Search for the cell housing the specified text and yield its [X, Y] center coordinate. 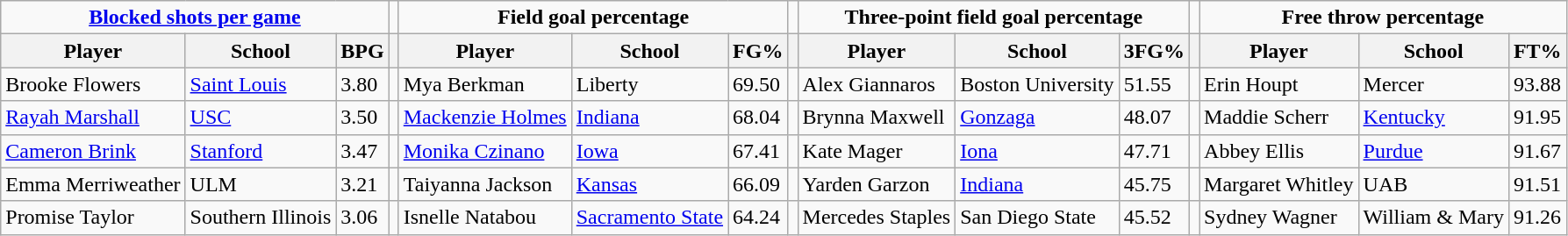
69.50 [758, 84]
Mackenzie Holmes [484, 118]
Mercer [1434, 84]
Iowa [649, 151]
San Diego State [1037, 218]
Sydney Wagner [1279, 218]
93.88 [1537, 84]
68.04 [758, 118]
3.47 [362, 151]
Mercedes Staples [877, 218]
William & Mary [1434, 218]
Kansas [649, 184]
91.51 [1537, 184]
Liberty [649, 84]
Rayah Marshall [93, 118]
45.52 [1154, 218]
Isnelle Natabou [484, 218]
3.21 [362, 184]
66.09 [758, 184]
Purdue [1434, 151]
3.06 [362, 218]
Emma Merriweather [93, 184]
Margaret Whitley [1279, 184]
91.26 [1537, 218]
Cameron Brink [93, 151]
Blocked shots per game [195, 18]
Sacramento State [649, 218]
48.07 [1154, 118]
91.95 [1537, 118]
Mya Berkman [484, 84]
ULM [261, 184]
Kentucky [1434, 118]
Southern Illinois [261, 218]
Three-point field goal percentage [993, 18]
Erin Houpt [1279, 84]
Maddie Scherr [1279, 118]
FG% [758, 51]
USC [261, 118]
Yarden Garzon [877, 184]
3.80 [362, 84]
Saint Louis [261, 84]
Brooke Flowers [93, 84]
Stanford [261, 151]
Brynna Maxwell [877, 118]
UAB [1434, 184]
Free throw percentage [1383, 18]
Taiyanna Jackson [484, 184]
Monika Czinano [484, 151]
91.67 [1537, 151]
BPG [362, 51]
64.24 [758, 218]
45.75 [1154, 184]
Gonzaga [1037, 118]
Alex Giannaros [877, 84]
3.50 [362, 118]
FT% [1537, 51]
51.55 [1154, 84]
Field goal percentage [593, 18]
47.71 [1154, 151]
Abbey Ellis [1279, 151]
Promise Taylor [93, 218]
Boston University [1037, 84]
Kate Mager [877, 151]
3FG% [1154, 51]
Iona [1037, 151]
67.41 [758, 151]
